Detect which cell encompasses the target text, then output its [x, y] center coordinate. 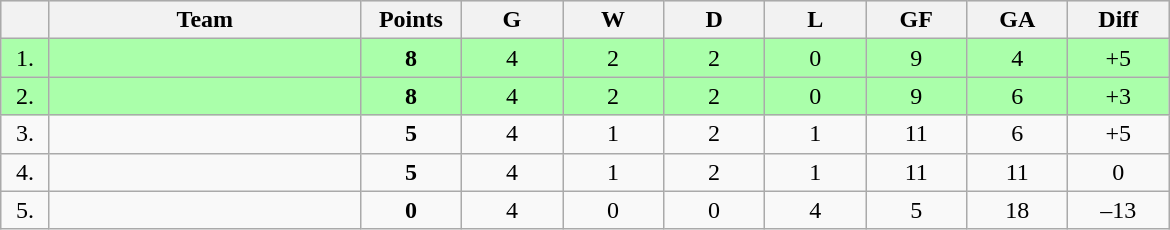
Diff [1118, 20]
1. [26, 58]
D [714, 20]
Points [410, 20]
GA [1018, 20]
G [512, 20]
L [816, 20]
+3 [1118, 96]
GF [916, 20]
3. [26, 134]
5. [26, 210]
Team [204, 20]
W [612, 20]
–13 [1118, 210]
18 [1018, 210]
2. [26, 96]
4. [26, 172]
